Find where the given text appears and provide that cell's center as (x, y) coordinate. 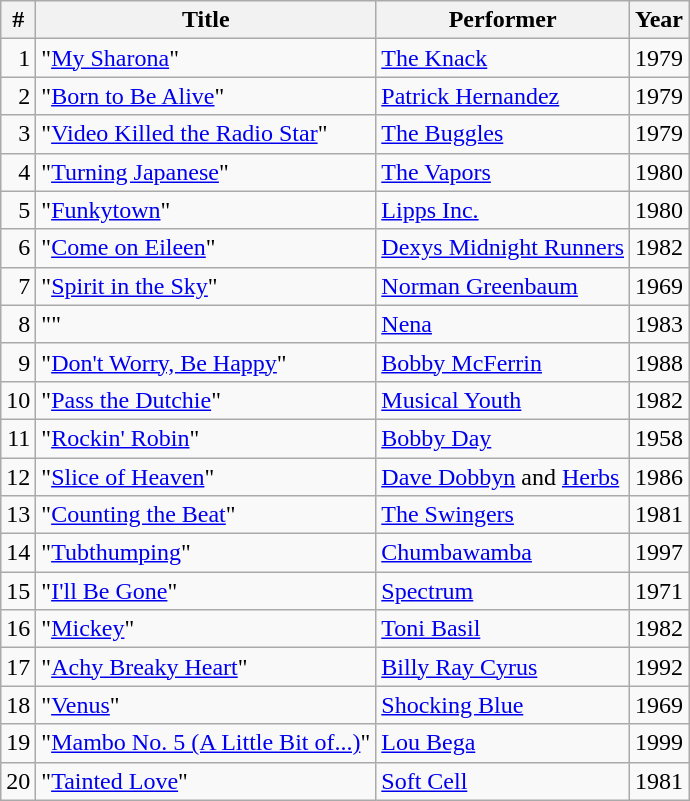
"Tainted Love" (206, 781)
15 (18, 591)
6 (18, 248)
12 (18, 477)
"Turning Japanese" (206, 172)
The Knack (503, 58)
Chumbawamba (503, 553)
"Counting the Beat" (206, 515)
The Swingers (503, 515)
Norman Greenbaum (503, 286)
1971 (660, 591)
Shocking Blue (503, 705)
1992 (660, 667)
Musical Youth (503, 400)
11 (18, 438)
1958 (660, 438)
"Spirit in the Sky" (206, 286)
18 (18, 705)
3 (18, 134)
# (18, 20)
1 (18, 58)
Title (206, 20)
Year (660, 20)
Bobby Day (503, 438)
1983 (660, 324)
Billy Ray Cyrus (503, 667)
"Video Killed the Radio Star" (206, 134)
"Achy Breaky Heart" (206, 667)
The Buggles (503, 134)
"Tubthumping" (206, 553)
The Vapors (503, 172)
Lou Bega (503, 743)
"Mickey" (206, 629)
"" (206, 324)
1988 (660, 362)
"Don't Worry, Be Happy" (206, 362)
Soft Cell (503, 781)
Toni Basil (503, 629)
1986 (660, 477)
Dave Dobbyn and Herbs (503, 477)
1997 (660, 553)
"Rockin' Robin" (206, 438)
"I'll Be Gone" (206, 591)
17 (18, 667)
"Pass the Dutchie" (206, 400)
1999 (660, 743)
"Venus" (206, 705)
16 (18, 629)
9 (18, 362)
"Funkytown" (206, 210)
"My Sharona" (206, 58)
"Come on Eileen" (206, 248)
Bobby McFerrin (503, 362)
Spectrum (503, 591)
10 (18, 400)
20 (18, 781)
5 (18, 210)
Nena (503, 324)
14 (18, 553)
8 (18, 324)
13 (18, 515)
Dexys Midnight Runners (503, 248)
Patrick Hernandez (503, 96)
Lipps Inc. (503, 210)
2 (18, 96)
"Slice of Heaven" (206, 477)
"Mambo No. 5 (A Little Bit of...)" (206, 743)
"Born to Be Alive" (206, 96)
7 (18, 286)
19 (18, 743)
Performer (503, 20)
4 (18, 172)
